Capture the cell that displays the provided text and extract its (x, y) central coordinate. 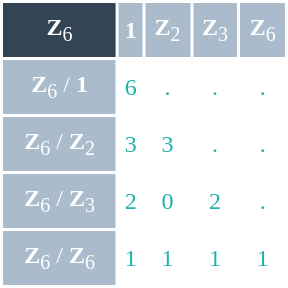
0 (168, 201)
Z6 / Z2 (60, 144)
Z6 / Z3 (60, 201)
Z6 / 1 (60, 87)
Z2 (168, 30)
Z6 / Z6 (60, 258)
Z3 (216, 30)
6 (130, 87)
